Identify which cell holds the provided text, then report its (X, Y) central coordinate. 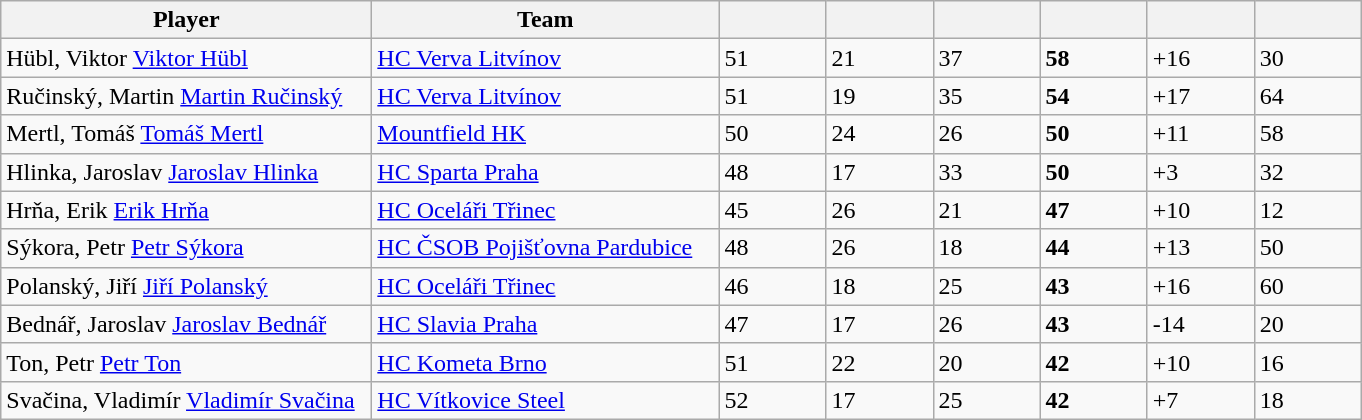
37 (986, 58)
+17 (1200, 96)
Ton, Petr Petr Ton (186, 362)
24 (880, 134)
Hlinka, Jaroslav Jaroslav Hlinka (186, 172)
33 (986, 172)
Hrňa, Erik Erik Hrňa (186, 210)
32 (1308, 172)
Team (546, 20)
Ručinský, Martin Martin Ručinský (186, 96)
12 (1308, 210)
Mertl, Tomáš Tomáš Mertl (186, 134)
-14 (1200, 324)
Svačina, Vladimír Vladimír Svačina (186, 400)
+13 (1200, 248)
Bednář, Jaroslav Jaroslav Bednář (186, 324)
Polanský, Jiří Jiří Polanský (186, 286)
60 (1308, 286)
19 (880, 96)
54 (1094, 96)
16 (1308, 362)
HC Kometa Brno (546, 362)
46 (772, 286)
52 (772, 400)
Player (186, 20)
HC Sparta Praha (546, 172)
35 (986, 96)
Sýkora, Petr Petr Sýkora (186, 248)
44 (1094, 248)
+3 (1200, 172)
Mountfield HK (546, 134)
Hübl, Viktor Viktor Hübl (186, 58)
22 (880, 362)
64 (1308, 96)
+11 (1200, 134)
HC Vítkovice Steel (546, 400)
HC ČSOB Pojišťovna Pardubice (546, 248)
45 (772, 210)
HC Slavia Praha (546, 324)
+7 (1200, 400)
30 (1308, 58)
